From the cell containing the given text, extract its center point as (X, Y) coordinate. 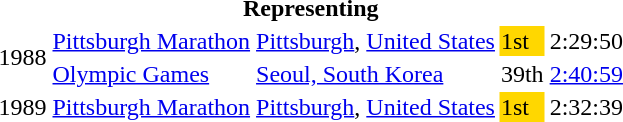
Olympic Games (152, 74)
Seoul, South Korea (376, 74)
39th (522, 74)
